Output the [x, y] coordinate of the center of the cell containing the given text.  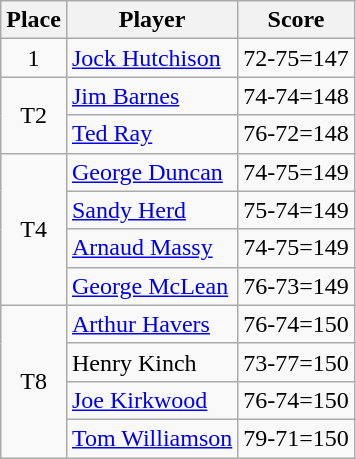
Jim Barnes [152, 96]
Score [296, 20]
75-74=149 [296, 210]
73-77=150 [296, 362]
Sandy Herd [152, 210]
Ted Ray [152, 134]
76-73=149 [296, 286]
T2 [34, 115]
79-71=150 [296, 438]
Player [152, 20]
Joe Kirkwood [152, 400]
Tom Williamson [152, 438]
1 [34, 58]
Jock Hutchison [152, 58]
T4 [34, 229]
Arthur Havers [152, 324]
76-72=148 [296, 134]
72-75=147 [296, 58]
George McLean [152, 286]
George Duncan [152, 172]
74-74=148 [296, 96]
Arnaud Massy [152, 248]
T8 [34, 381]
Henry Kinch [152, 362]
Place [34, 20]
